Search for the cell housing the specified text and yield its (x, y) center coordinate. 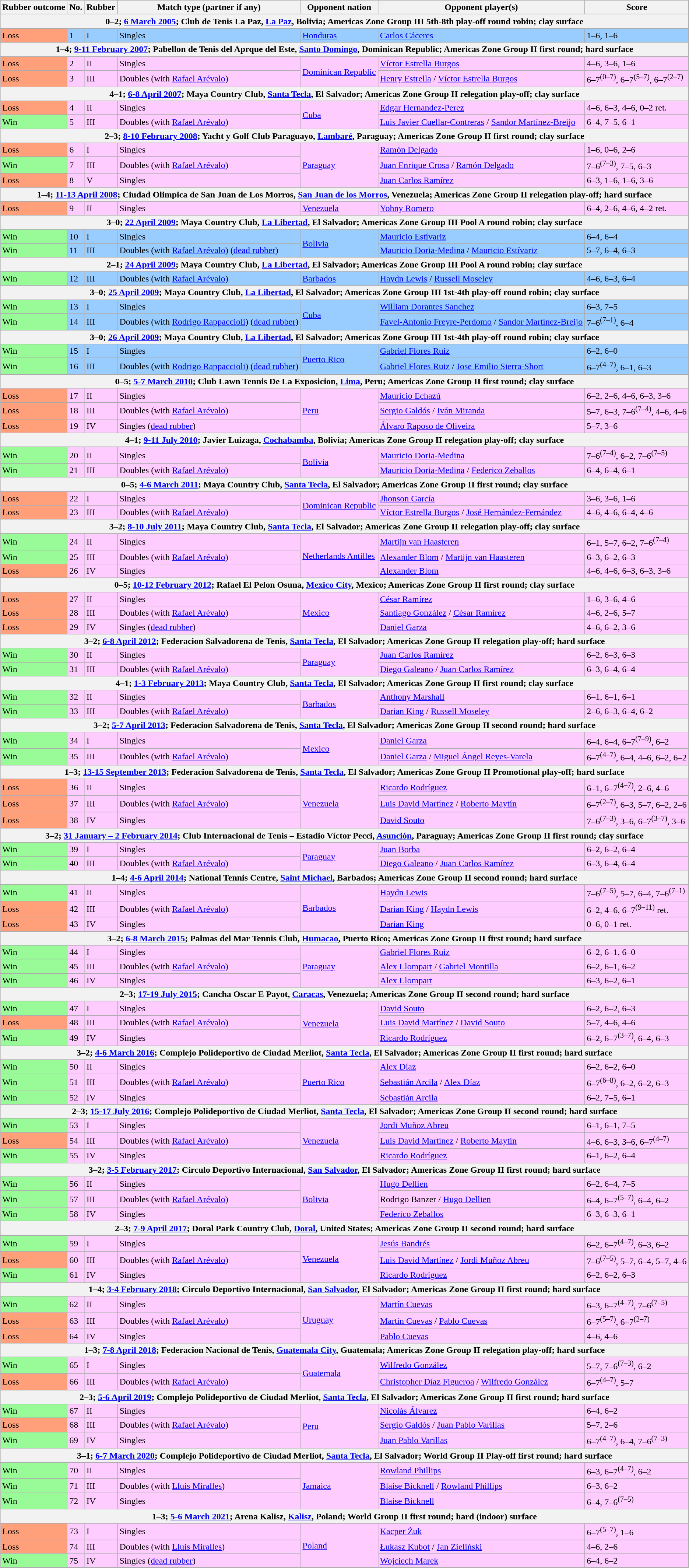
1–6, 0–6, 2–6 (637, 150)
Jesús Bandrés (481, 1244)
1–6, 3–6, 4–6 (637, 599)
Alexander Blom / Martijn van Haasteren (481, 557)
0–6, 0–1 ret. (637, 924)
Darian King (481, 924)
6–1, 6–1, 6–1 (637, 697)
7–6(7–3), 3–6, 6–7(3–7), 3–6 (637, 820)
4–1; 1-3 February 2013; Maya Country Club, Santa Tecla, El Salvador; Americas Zone Group II first round; clay surface (345, 683)
3 (76, 79)
31 (76, 669)
Alexander Blom (481, 571)
4–1; 9-11 July 2010; Javier Luizaga, Cochabamba, Bolivia; Americas Zone Group II relegation play-off; clay surface (345, 440)
Blaise Bicknell (481, 1501)
21 (76, 470)
V (101, 180)
7–6(7–5), 5–7, 6–4, 7–6(7–1) (637, 892)
Match type (partner if any) (209, 7)
6–4, 7–6(7–5) (637, 1501)
66 (76, 1382)
Mauricio Doria-Medina / Mauricio Estívariz (481, 251)
16 (76, 366)
Blaise Bicknell / Rowland Phillips (481, 1486)
0–2; 6 March 2005; Club de Tenis La Paz, La Paz, Bolivia; Americas Zone Group III 5th-8th play-off round robin; clay surface (345, 21)
Federico Zeballos (481, 1214)
73 (76, 1532)
Sebastián Arcila / Alex Díaz (481, 1082)
23 (76, 512)
Doubles (with Rafael Arévalo) (dead rubber) (209, 251)
24 (76, 542)
2–3; 5-6 April 2019; Complejo Polideportivo de Ciudad Merliot, Santa Tecla, El Salvador; Americas Zone Group II first round; hard surface (345, 1397)
3–6, 3–6, 1–6 (637, 498)
6–2, 6–1, 6–0 (637, 952)
Juan Borba (481, 849)
22 (76, 498)
6–3, 6–2, 6–3 (637, 557)
Rodrigo Banzer / Hugo Dellien (481, 1199)
6–4, 6–4, 6–7(7–9), 6–2 (637, 741)
Mauricio Doria-Medina (481, 455)
0–5; 5-7 March 2010; Club Lawn Tennis De La Exposicion, Lima, Peru; Americas Zone Group II first round; clay surface (345, 381)
Víctor Estrella Burgos (481, 63)
6–1, 6–7(4–7), 2–6, 4–6 (637, 788)
Luis Javier Cuellar-Contreras / Sandor Martínez-Breijo (481, 122)
Opponent nation (339, 7)
1–3; 7-8 April 2018; Federacion Nacional de Tenis, Guatemala City, Guatemala; Americas Zone Group II relegation play-off; hard surface (345, 1350)
1 (76, 35)
0–5; 10-12 February 2012; Rafael El Pelon Osuna, Mexico City, Mexico; Americas Zone Group II first round; clay surface (345, 585)
4–6, 6–3, 6–4 (637, 279)
Mauricio Echazú (481, 395)
Hugo Dellien (481, 1184)
Guatemala (339, 1373)
1–3; 5-6 March 2021; Arena Kalisz, Kalisz, Poland; World Group II first round; hard (indoor) surface (345, 1516)
56 (76, 1184)
6–4, 6–7(5–7), 6–4, 6–2 (637, 1199)
Netherlands Antilles (339, 556)
46 (76, 980)
47 (76, 1008)
Nicolás Álvarez (481, 1411)
57 (76, 1199)
15 (76, 351)
Sebastián Arcila (481, 1097)
Daniel Garza / Miguel Ángel Reyes-Varela (481, 757)
6–2, 6–0 (637, 351)
75 (76, 1561)
Alex Díaz (481, 1067)
52 (76, 1097)
4–6, 6–3, 4–6, 0–2 ret. (637, 108)
68 (76, 1425)
71 (76, 1486)
6–2, 6–2, 6–4 (637, 849)
5–7, 6–4, 6–3 (637, 251)
70 (76, 1471)
34 (76, 741)
30 (76, 655)
59 (76, 1244)
20 (76, 455)
1–4; 9-11 February 2007; Pabellon de Tenis del Aprque del Este, Santo Domingo, Dominican Republic; Americas Zone Group II first round; hard surface (345, 49)
7 (76, 165)
51 (76, 1082)
6–2, 7–5, 6–1 (637, 1097)
2–3; 7-9 April 2017; Doral Park Country Club, Doral, United States; Americas Zone Group II second round; hard surface (345, 1228)
6–3, 6–3, 6–1 (637, 1214)
6–7(5–7), 6–7(2–7) (637, 1321)
7–6(7–3), 7–5, 6–3 (637, 165)
3–2; 8-10 July 2011; Maya Country Club, Santa Tecla, El Salvador; Americas Zone Group II relegation play-off; clay surface (345, 526)
64 (76, 1336)
17 (76, 395)
27 (76, 599)
Wilfredo González (481, 1365)
Ramón Delgado (481, 150)
43 (76, 924)
Juan Enrique Crosa / Ramón Delgado (481, 165)
Carlos Cáceres (481, 35)
Christopher Díaz Figueroa / Wilfredo González (481, 1382)
72 (76, 1501)
Score (637, 7)
Luis David Martínez / David Souto (481, 1022)
Alex Llompart (481, 980)
6–7(4–7), 6–1, 6–3 (637, 366)
Anthony Marshall (481, 697)
9 (76, 209)
40 (76, 863)
10 (76, 237)
2–3; 8-10 February 2008; Yacht y Golf Club Paraguayo, Lambaré, Paraguay; Americas Zone Group II first round; clay surface (345, 136)
6–2, 6–1, 6–2 (637, 966)
50 (76, 1067)
3–0; 25 April 2009; Maya Country Club, La Libertad, El Salvador; Americas Zone Group III 1st-4th play-off round robin; clay surface (345, 293)
6–2, 6–7(4–7), 6–3, 6–2 (637, 1244)
6–3, 1–6, 1–6, 3–6 (637, 180)
Alex Llompart / Gabriel Montilla (481, 966)
Pablo Cuevas (481, 1336)
6–7(6–8), 6–2, 6–2, 6–3 (637, 1082)
3–0; 26 April 2009; Maya Country Club, La Libertad, El Salvador; Americas Zone Group III 1st-4th play-off round robin; clay surface (345, 337)
61 (76, 1275)
6–4, 6–4, 6–1 (637, 470)
1–4; 3-4 February 2018; Circulo Deportivo Internacional, San Salvador, El Salvador; Americas Zone Group II first round; hard surface (345, 1289)
6–1, 5–7, 6–2, 7–6(7–4) (637, 542)
6–1, 6–1, 7–5 (637, 1125)
2–6, 6–3, 6–4, 6–2 (637, 711)
Haydn Lewis (481, 892)
6–7(4–7), 6–4, 4–6, 6–2, 6–2 (637, 757)
6–4, 6–4 (637, 237)
6–3, 6–2, 6–1 (637, 980)
4–6, 4–6 (637, 1336)
6–2, 6–3, 6–3 (637, 655)
6–2, 6–2, 6–0 (637, 1067)
1–4; 4-6 April 2014; National Tennis Centre, Saint Michael, Barbados; Americas Zone Group II second round; hard surface (345, 877)
3–0; 22 April 2009; Maya Country Club, La Libertad, El Salvador; Americas Zone Group III Pool A round robin; clay surface (345, 223)
49 (76, 1037)
55 (76, 1156)
8 (76, 180)
Favel-Antonio Freyre-Perdomo / Sandor Martínez-Breijo (481, 322)
6–7(4–7), 5–7 (637, 1382)
César Ramírez (481, 599)
3–2; 6-8 April 2012; Federacion Salvadorena de Tenis, Santa Tecla, El Salvador; Americas Zone Group II relegation play-off; hard surface (345, 641)
7–6(7–1), 6–4 (637, 322)
4–6, 2–6 (637, 1547)
3–2; 5-7 April 2013; Federacion Salvadorena de Tenis, Santa Tecla, El Salvador; Americas Zone Group II second round; hard surface (345, 725)
3–2; 6-8 March 2015; Palmas del Mar Tennis Club, Humacao, Puerto Rico; Americas Zone Group II first round; hard surface (345, 938)
6–3, 7–5 (637, 307)
Kacper Żuk (481, 1532)
6 (76, 150)
25 (76, 557)
48 (76, 1022)
Jhonson García (481, 498)
63 (76, 1321)
Santiago González / César Ramírez (481, 613)
Mauricio Doria-Medina / Federico Zeballos (481, 470)
62 (76, 1304)
Haydn Lewis / Russell Moseley (481, 279)
Rubber outcome (34, 7)
Luis David Martínez / Jordi Muñoz Abreu (481, 1260)
6–7(0–7), 6–7(5–7), 6–7(2–7) (637, 79)
6–7(4–7), 6–4, 7–6(7–3) (637, 1441)
41 (76, 892)
69 (76, 1441)
5–7, 6–3, 7–6(7–4), 4–6, 4–6 (637, 410)
6–4, 7–5, 6–1 (637, 122)
Sergio Galdós / Iván Miranda (481, 410)
Rubber (101, 7)
58 (76, 1214)
4–6, 4–6, 6–4, 4–6 (637, 512)
32 (76, 697)
Łukasz Kubot / Jan Zieliński (481, 1547)
7–6(7–5), 5–7, 6–4, 5–7, 4–6 (637, 1260)
4–6, 4–6, 6–3, 6–3, 3–6 (637, 571)
5–7, 4–6, 4–6 (637, 1022)
Juan Pablo Varillas (481, 1441)
53 (76, 1125)
39 (76, 849)
Henry Estrella / Víctor Estrella Burgos (481, 79)
4–6, 2–6, 5–7 (637, 613)
3–2; 4-6 March 2016; Complejo Polideportivo de Ciudad Merliot, Santa Tecla, El Salvador; Americas Zone Group II first round; hard surface (345, 1053)
3–2; 3-5 February 2017; Circulo Deportivo Internacional, San Salvador, El Salvador; Americas Zone Group II first round; hard surface (345, 1170)
7–6(7–4), 6–2, 7–6(7–5) (637, 455)
44 (76, 952)
5–7, 7–6(7–3), 6–2 (637, 1365)
37 (76, 804)
1–3; 13-15 September 2013; Federacion Salvadorena de Tenis, Santa Tecla, El Salvador; Americas Zone Group II Promotional play-off; hard surface (345, 772)
67 (76, 1411)
13 (76, 307)
Rowland Phillips (481, 1471)
William Dorantes Sanchez (481, 307)
6–2, 6–7(3–7), 6–4, 6–3 (637, 1037)
1–6, 1–6 (637, 35)
Poland (339, 1546)
Álvaro Raposo de Oliveira (481, 426)
6–1, 6–2, 6–4 (637, 1156)
4–6, 6–2, 3–6 (637, 627)
19 (76, 426)
No. (76, 7)
14 (76, 322)
45 (76, 966)
6–2, 2–6, 4–6, 6–3, 3–6 (637, 395)
26 (76, 571)
2 (76, 63)
35 (76, 757)
36 (76, 788)
2–3; 15-17 July 2016; Complejo Polideportivo de Ciudad Merliot, Santa Tecla, El Salvador; Americas Zone Group II second round; hard surface (345, 1111)
Jamaica (339, 1485)
6–2, 6–4, 7–5 (637, 1184)
Opponent player(s) (481, 7)
6–7(5–7), 1–6 (637, 1532)
6–3, 6–7(4–7), 7–6(7–5) (637, 1304)
54 (76, 1141)
Darian King / Haydn Lewis (481, 909)
Edgar Hernandez-Perez (481, 108)
42 (76, 909)
Martín Cuevas (481, 1304)
29 (76, 627)
6–3, 6–2 (637, 1486)
5–7, 2–6 (637, 1425)
5–7, 3–6 (637, 426)
11 (76, 251)
Uruguay (339, 1320)
6–4, 2–6, 4–6, 4–2 ret. (637, 209)
0–5; 4-6 March 2011; Maya Country Club, Santa Tecla, El Salvador; Americas Zone Group II first round; clay surface (345, 484)
4–6, 3–6, 1–6 (637, 63)
Wojciech Marek (481, 1561)
Jordi Muñoz Abreu (481, 1125)
Sergio Galdós / Juan Pablo Varillas (481, 1425)
Gabriel Flores Ruiz / Jose Emilio Sierra-Short (481, 366)
60 (76, 1260)
5 (76, 122)
65 (76, 1365)
28 (76, 613)
38 (76, 820)
6–7(2–7), 6–3, 5–7, 6–2, 2–6 (637, 804)
18 (76, 410)
Martín Cuevas / Pablo Cuevas (481, 1321)
Víctor Estrella Burgos / José Hernández-Fernández (481, 512)
2–1; 24 April 2009; Maya Country Club, La Libertad, El Salvador; Americas Zone Group III Pool A round robin; clay surface (345, 265)
Yohny Romero (481, 209)
4–1; 6-8 April 2007; Maya Country Club, Santa Tecla, El Salvador; Americas Zone Group II relegation play-off; clay surface (345, 94)
Darian King / Russell Moseley (481, 711)
2–3; 17-19 July 2015; Cancha Oscar E Payot, Caracas, Venezuela; Americas Zone Group II second round; hard surface (345, 994)
4–6, 6–3, 3–6, 6–7(4–7) (637, 1141)
6–2, 4–6, 6–7(9–11) ret. (637, 909)
74 (76, 1547)
Honduras (339, 35)
12 (76, 279)
6–3, 6–7(4–7), 6–2 (637, 1471)
Martijn van Haasteren (481, 542)
4 (76, 108)
3–1; 6-7 March 2020; Complejo Polideportivo de Ciudad Merliot, Santa Tecla, El Salvador; World Group II Play-off first round; hard surface (345, 1455)
Mauricio Estívariz (481, 237)
33 (76, 711)
